From the cell containing the given text, extract its center point as [x, y] coordinate. 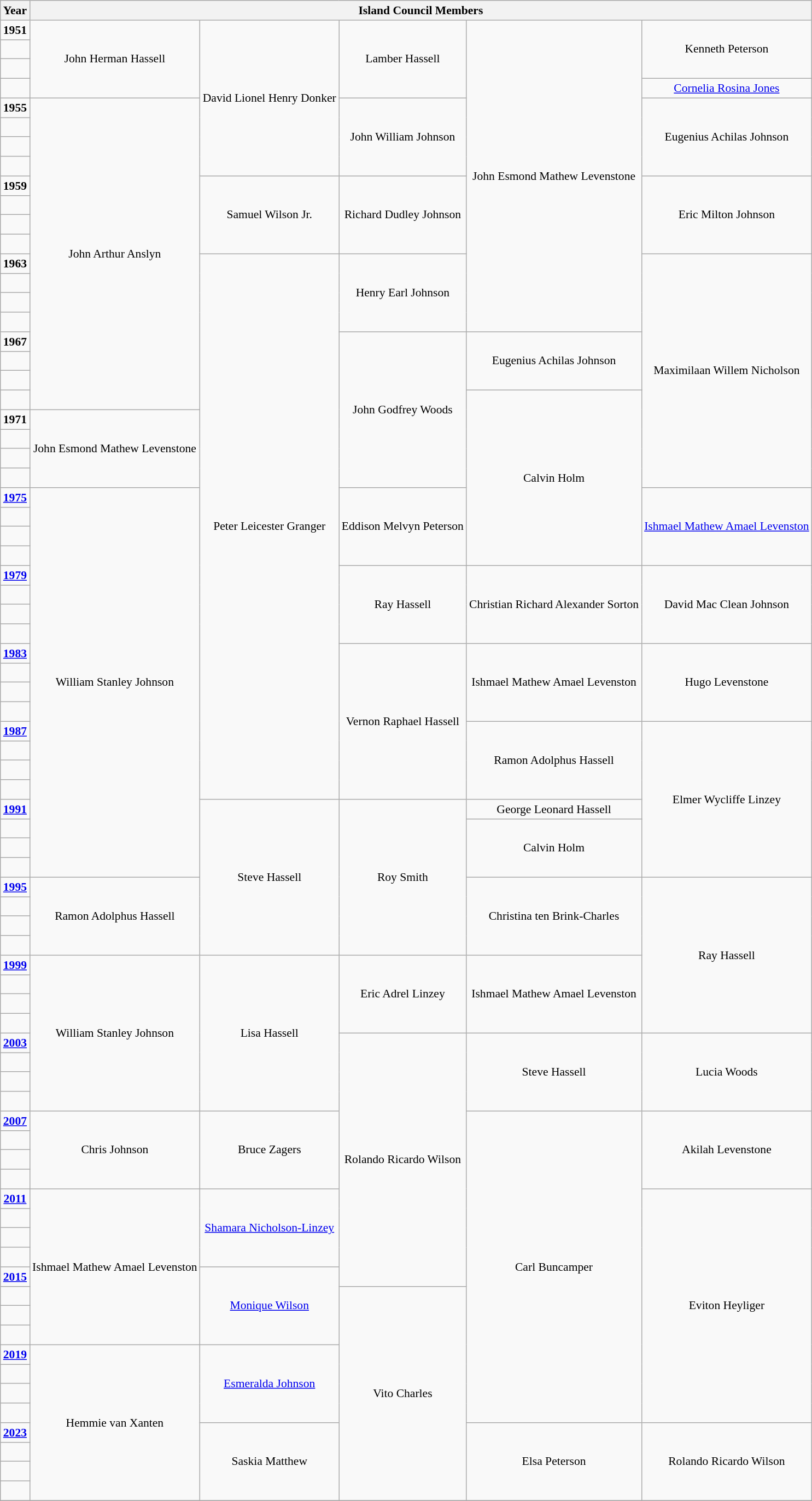
Esmeralda Johnson [270, 1383]
2003 [15, 1043]
Vito Charles [402, 1393]
Lisa Hassell [270, 1033]
Eric Adrel Linzey [402, 994]
John Arthur Anslyn [115, 254]
Island Council Members [421, 10]
Monique Wilson [270, 1306]
Cornelia Rosina Jones [727, 89]
1951 [15, 30]
1995 [15, 887]
1991 [15, 809]
1955 [15, 108]
Bruce Zagers [270, 1150]
1963 [15, 264]
Peter Leicester Granger [270, 527]
Lamber Hassell [402, 59]
Elsa Peterson [554, 1462]
Chris Johnson [115, 1150]
1975 [15, 498]
Lucia Woods [727, 1072]
2011 [15, 1199]
Elmer Wycliffe Linzey [727, 799]
Hugo Levenstone [727, 682]
John Godfrey Woods [402, 410]
2019 [15, 1354]
Eddison Melvyn Peterson [402, 527]
Samuel Wilson Jr. [270, 215]
Christina ten Brink-Charles [554, 916]
1979 [15, 575]
John Herman Hassell [115, 59]
Kenneth Peterson [727, 49]
Akilah Levenstone [727, 1150]
Maximilaan Willem Nicholson [727, 371]
David Lionel Henry Donker [270, 98]
Roy Smith [402, 877]
Hemmie van Xanten [115, 1423]
Saskia Matthew [270, 1462]
1967 [15, 342]
Henry Earl Johnson [402, 293]
2015 [15, 1277]
John William Johnson [402, 137]
Vernon Raphael Hassell [402, 722]
1983 [15, 653]
David Mac Clean Johnson [727, 604]
Richard Dudley Johnson [402, 215]
Eric Milton Johnson [727, 215]
George Leonard Hassell [554, 809]
Shamara Nicholson-Linzey [270, 1228]
1959 [15, 186]
1987 [15, 731]
1999 [15, 965]
Year [15, 10]
Eviton Heyliger [727, 1306]
2007 [15, 1121]
Christian Richard Alexander Sorton [554, 604]
Carl Buncamper [554, 1267]
1971 [15, 419]
2023 [15, 1433]
